Find where the given text appears and provide that cell's center as (X, Y) coordinate. 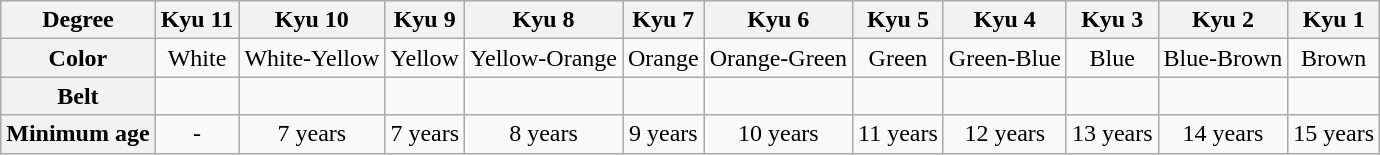
Green (898, 58)
15 years (1334, 134)
Kyu 5 (898, 20)
Kyu 4 (1004, 20)
Degree (78, 20)
- (197, 134)
Belt (78, 96)
12 years (1004, 134)
Kyu 3 (1112, 20)
Yellow-Orange (544, 58)
11 years (898, 134)
Green-Blue (1004, 58)
14 years (1223, 134)
White (197, 58)
Yellow (425, 58)
9 years (663, 134)
Kyu 7 (663, 20)
8 years (544, 134)
Color (78, 58)
Kyu 11 (197, 20)
13 years (1112, 134)
Brown (1334, 58)
Kyu 9 (425, 20)
Blue-Brown (1223, 58)
Kyu 8 (544, 20)
Orange-Green (778, 58)
Kyu 1 (1334, 20)
Minimum age (78, 134)
Kyu 10 (312, 20)
Blue (1112, 58)
White-Yellow (312, 58)
Kyu 6 (778, 20)
10 years (778, 134)
Orange (663, 58)
Kyu 2 (1223, 20)
